Output the [x, y] coordinate of the center of the cell containing the given text.  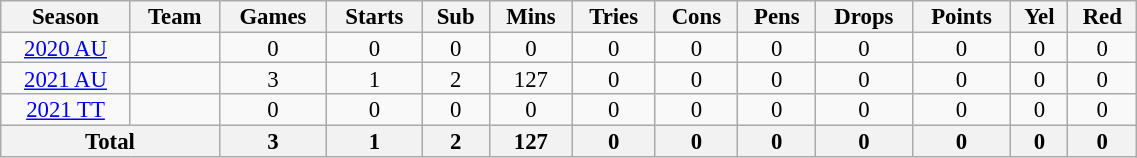
2020 AU [66, 48]
Drops [864, 16]
Tries [613, 16]
Cons [696, 16]
Red [1102, 16]
Team [174, 16]
Sub [456, 16]
Total [110, 140]
Points [962, 16]
Starts [374, 16]
Season [66, 16]
Mins [530, 16]
Games [273, 16]
2021 AU [66, 78]
Yel [1040, 16]
2021 TT [66, 110]
Pens [777, 16]
